Determine the (X, Y) coordinate at the center of the cell enclosing the given text.  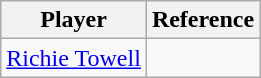
Player (74, 20)
Reference (202, 20)
Richie Towell (74, 58)
